Pinpoint the cell where the given text exists, returning its (X, Y) midpoint coordinate. 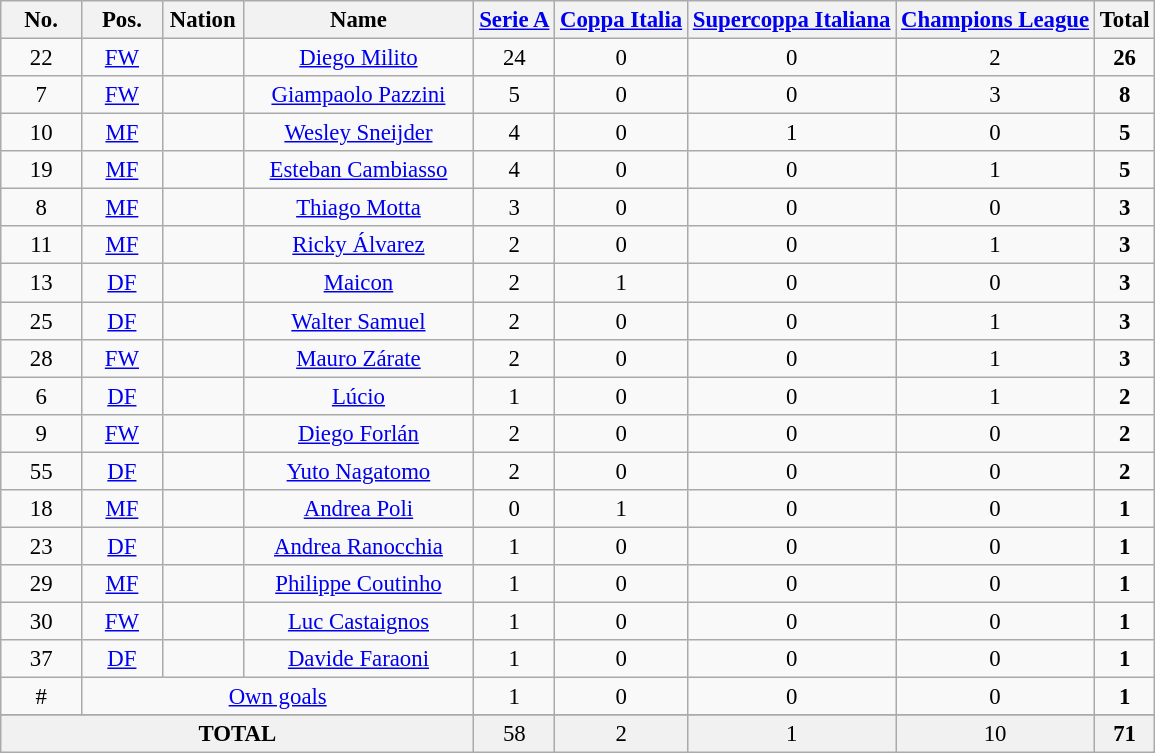
24 (514, 58)
58 (514, 734)
6 (42, 396)
18 (42, 509)
29 (42, 584)
Ricky Álvarez (358, 245)
55 (42, 471)
Serie A (514, 20)
Wesley Sneijder (358, 133)
Champions League (996, 20)
Thiago Motta (358, 208)
Diego Forlán (358, 433)
Walter Samuel (358, 321)
22 (42, 58)
Name (358, 20)
Andrea Ranocchia (358, 546)
Own goals (278, 697)
19 (42, 170)
Diego Milito (358, 58)
71 (1124, 734)
Philippe Coutinho (358, 584)
Luc Castaignos (358, 621)
Mauro Zárate (358, 358)
9 (42, 433)
37 (42, 659)
28 (42, 358)
23 (42, 546)
Lúcio (358, 396)
Supercoppa Italiana (791, 20)
TOTAL (238, 734)
Andrea Poli (358, 509)
Davide Faraoni (358, 659)
# (42, 697)
Maicon (358, 283)
30 (42, 621)
Pos. (122, 20)
7 (42, 95)
25 (42, 321)
Nation (202, 20)
Yuto Nagatomo (358, 471)
Total (1124, 20)
Giampaolo Pazzini (358, 95)
No. (42, 20)
26 (1124, 58)
11 (42, 245)
Coppa Italia (622, 20)
Esteban Cambiasso (358, 170)
13 (42, 283)
